Find where the given text appears and provide that cell's center as [x, y] coordinate. 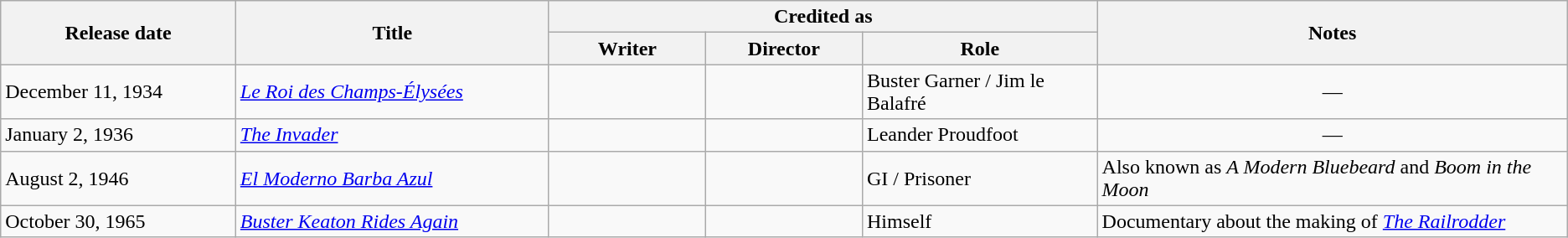
Credited as [823, 17]
Release date [119, 33]
Buster Garner / Jim le Balafré [980, 92]
Notes [1332, 33]
Le Roi des Champs-Élysées [392, 92]
Buster Keaton Rides Again [392, 221]
Role [980, 49]
Documentary about the making of The Railrodder [1332, 221]
Writer [627, 49]
Also known as A Modern Bluebeard and Boom in the Moon [1332, 178]
Title [392, 33]
Himself [980, 221]
January 2, 1936 [119, 135]
December 11, 1934 [119, 92]
Leander Proudfoot [980, 135]
October 30, 1965 [119, 221]
The Invader [392, 135]
GI / Prisoner [980, 178]
El Moderno Barba Azul [392, 178]
August 2, 1946 [119, 178]
Director [784, 49]
